From the cell containing the given text, extract its center point as (X, Y) coordinate. 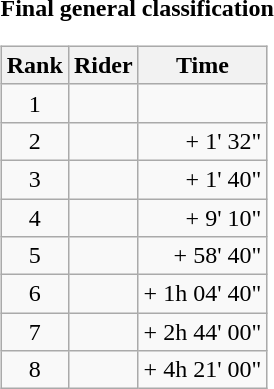
Rank (34, 65)
+ 9' 10" (202, 217)
+ 1' 40" (202, 179)
+ 58' 40" (202, 256)
Time (202, 65)
1 (34, 103)
4 (34, 217)
5 (34, 256)
+ 1h 04' 40" (202, 294)
2 (34, 141)
+ 2h 44' 00" (202, 332)
+ 1' 32" (202, 141)
7 (34, 332)
3 (34, 179)
Rider (103, 65)
8 (34, 370)
6 (34, 294)
+ 4h 21' 00" (202, 370)
